Search for the cell housing the specified text and yield its (X, Y) center coordinate. 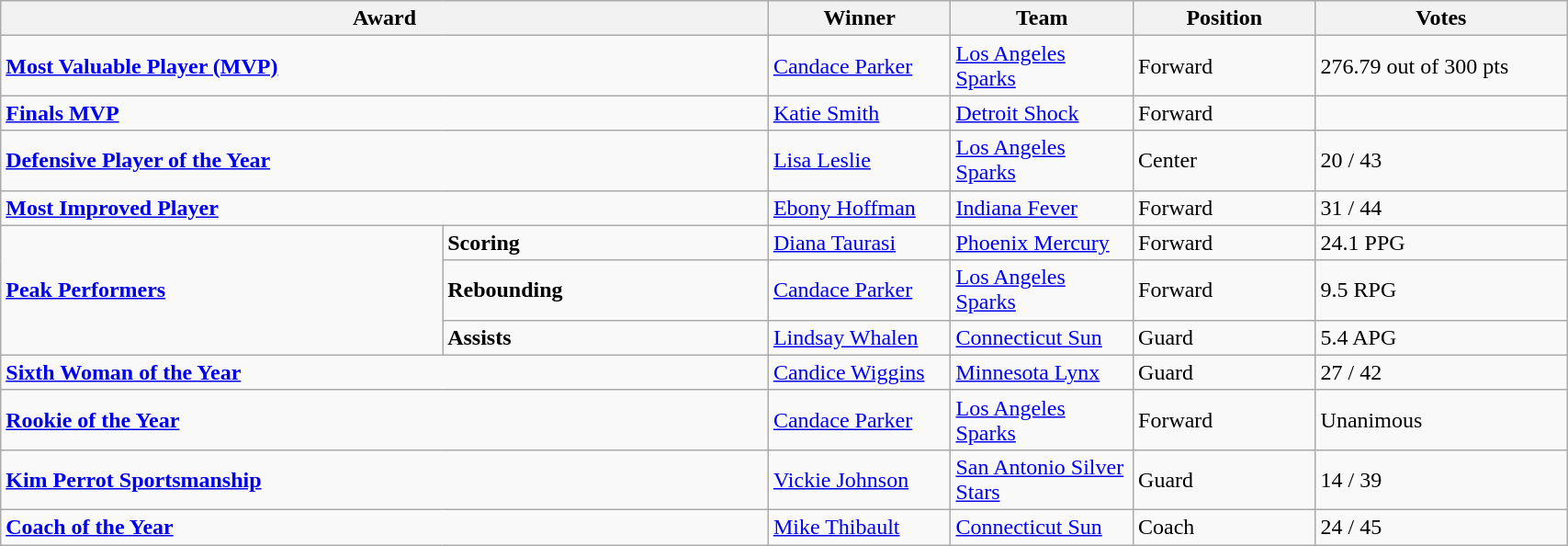
27 / 42 (1441, 372)
Indiana Fever (1042, 208)
24.1 PPG (1441, 243)
Kim Perrot Sportsmanship (385, 480)
Defensive Player of the Year (385, 160)
Team (1042, 18)
Award (385, 18)
Unanimous (1441, 419)
Candice Wiggins (860, 372)
Detroit Shock (1042, 113)
Rookie of the Year (385, 419)
Center (1225, 160)
Scoring (606, 243)
Lisa Leslie (860, 160)
31 / 44 (1441, 208)
Rebounding (606, 290)
Lindsay Whalen (860, 337)
Peak Performers (222, 290)
Minnesota Lynx (1042, 372)
14 / 39 (1441, 480)
Most Valuable Player (MVP) (385, 66)
Phoenix Mercury (1042, 243)
Ebony Hoffman (860, 208)
Coach (1225, 527)
Finals MVP (385, 113)
San Antonio Silver Stars (1042, 480)
Sixth Woman of the Year (385, 372)
9.5 RPG (1441, 290)
20 / 43 (1441, 160)
Coach of the Year (385, 527)
Mike Thibault (860, 527)
Most Improved Player (385, 208)
Assists (606, 337)
Katie Smith (860, 113)
Vickie Johnson (860, 480)
Votes (1441, 18)
24 / 45 (1441, 527)
5.4 APG (1441, 337)
Winner (860, 18)
276.79 out of 300 pts (1441, 66)
Position (1225, 18)
Diana Taurasi (860, 243)
